Locate the cell with the specified text and output its (x, y) center coordinate. 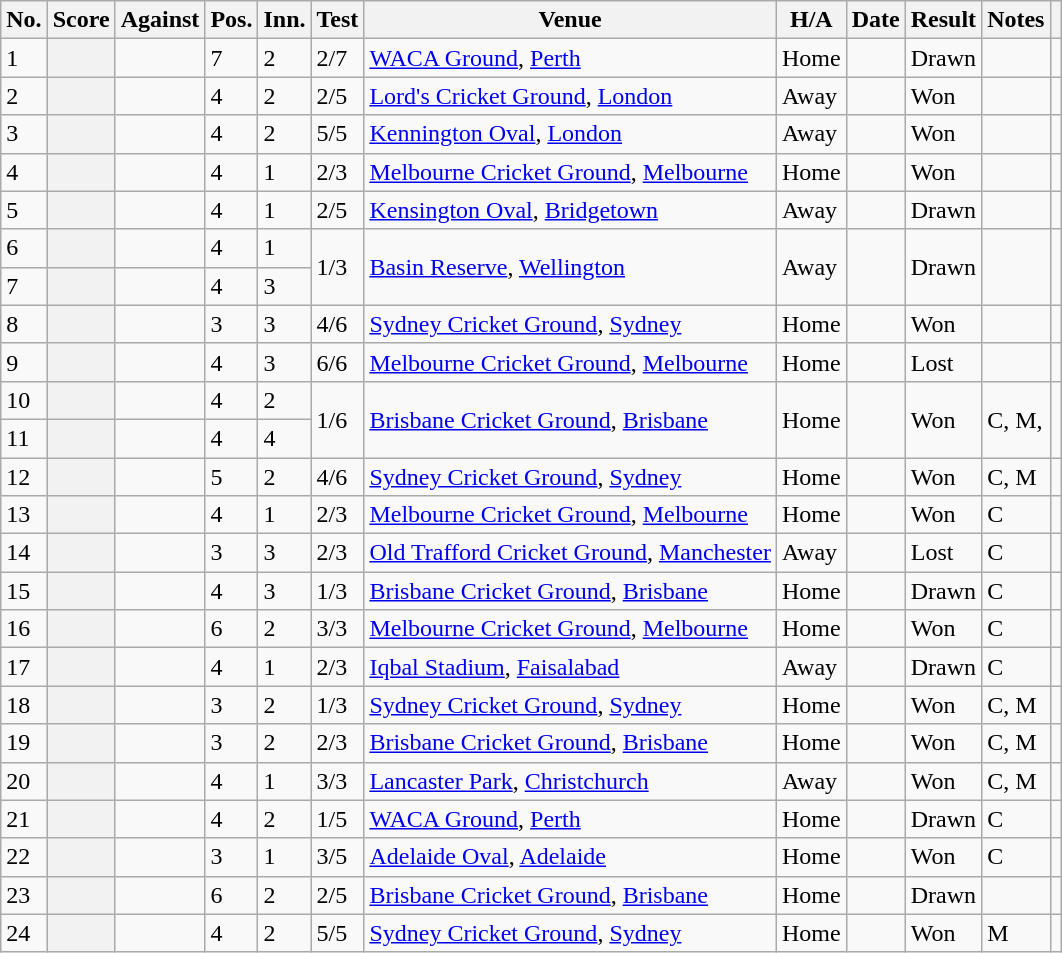
Date (876, 20)
Old Trafford Cricket Ground, Manchester (570, 553)
Adelaide Oval, Adelaide (570, 857)
H/A (811, 20)
Lord's Cricket Ground, London (570, 96)
Test (338, 20)
1/5 (338, 819)
Score (81, 20)
3/5 (338, 857)
11 (24, 438)
Result (943, 20)
6/6 (338, 362)
9 (24, 362)
14 (24, 553)
15 (24, 591)
Inn. (284, 20)
20 (24, 781)
17 (24, 667)
23 (24, 895)
Venue (570, 20)
18 (24, 705)
12 (24, 477)
M (1016, 933)
C, M, (1016, 419)
16 (24, 629)
13 (24, 515)
2/7 (338, 58)
Against (160, 20)
19 (24, 743)
21 (24, 819)
Kennington Oval, London (570, 134)
Pos. (232, 20)
No. (24, 20)
22 (24, 857)
8 (24, 324)
Iqbal Stadium, Faisalabad (570, 667)
Basin Reserve, Wellington (570, 267)
Lancaster Park, Christchurch (570, 781)
1/6 (338, 419)
24 (24, 933)
Kensington Oval, Bridgetown (570, 210)
10 (24, 400)
Notes (1016, 20)
